Identify which cell holds the provided text, then report its (x, y) central coordinate. 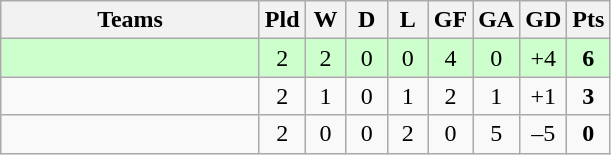
6 (588, 58)
4 (450, 58)
W (326, 20)
+4 (544, 58)
L (408, 20)
Teams (130, 20)
5 (496, 134)
GA (496, 20)
3 (588, 96)
D (366, 20)
+1 (544, 96)
Pts (588, 20)
GF (450, 20)
–5 (544, 134)
GD (544, 20)
Pld (282, 20)
